Locate the cell with the specified text and output its (X, Y) center coordinate. 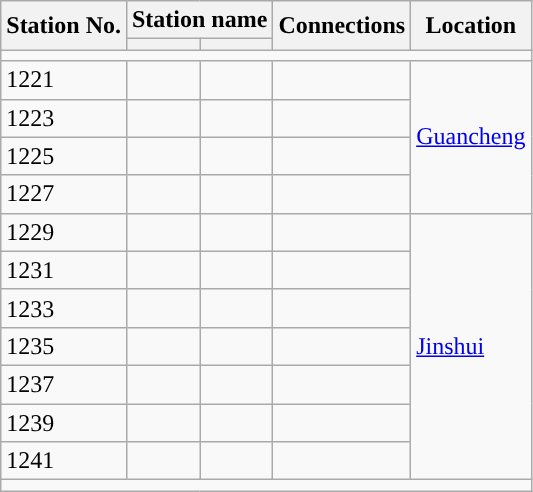
Connections (342, 26)
1235 (64, 346)
1223 (64, 118)
1221 (64, 80)
1233 (64, 308)
1241 (64, 461)
Jinshui (471, 346)
1225 (64, 156)
1237 (64, 384)
Guancheng (471, 137)
Station name (199, 20)
1229 (64, 232)
Station No. (64, 26)
1231 (64, 270)
Location (471, 26)
1239 (64, 423)
1227 (64, 194)
